Extract the (x, y) coordinate from the center of the cell holding the provided text.  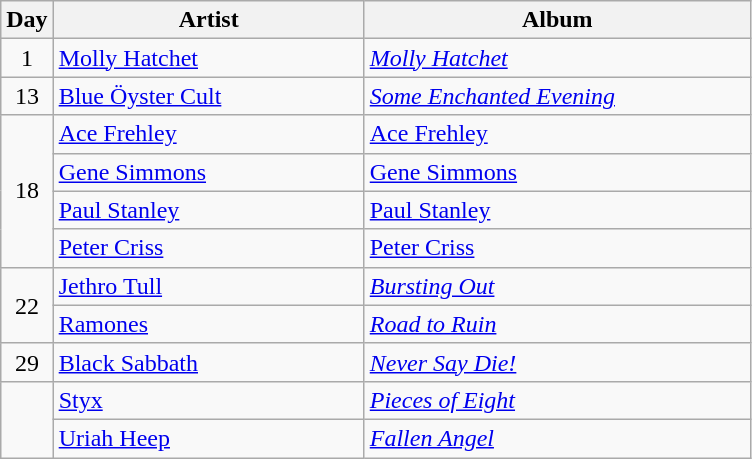
Road to Ruin (557, 324)
Blue Öyster Cult (208, 96)
Never Say Die! (557, 362)
Ramones (208, 324)
18 (27, 191)
Some Enchanted Evening (557, 96)
Bursting Out (557, 286)
22 (27, 305)
Artist (208, 20)
Jethro Tull (208, 286)
Day (27, 20)
Pieces of Eight (557, 400)
Fallen Angel (557, 438)
Uriah Heep (208, 438)
1 (27, 58)
Album (557, 20)
13 (27, 96)
29 (27, 362)
Styx (208, 400)
Black Sabbath (208, 362)
